Capture the cell that displays the provided text and extract its (x, y) central coordinate. 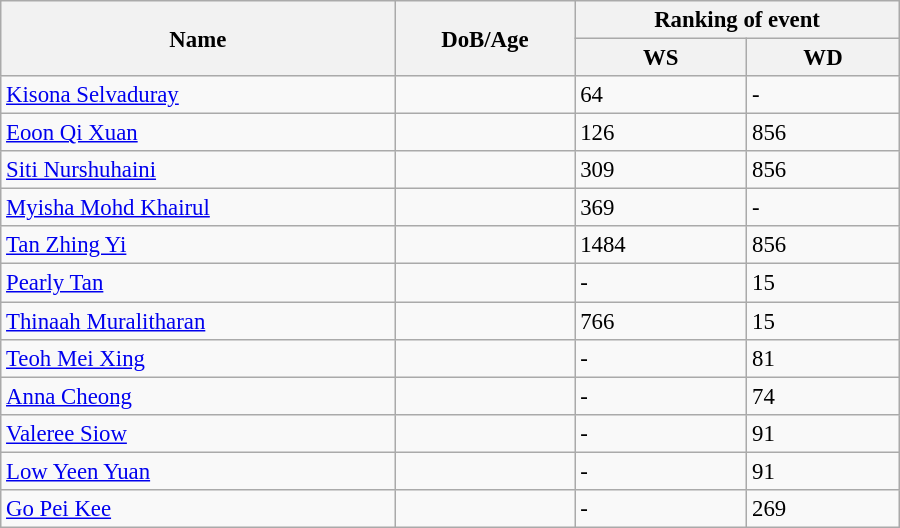
Pearly Tan (198, 283)
Eoon Qi Xuan (198, 133)
Tan Zhing Yi (198, 245)
WD (824, 58)
Anna Cheong (198, 396)
Go Pei Kee (198, 509)
Myisha Mohd Khairul (198, 208)
269 (824, 509)
Ranking of event (737, 20)
81 (824, 358)
Teoh Mei Xing (198, 358)
1484 (661, 245)
766 (661, 321)
74 (824, 396)
Siti Nurshuhaini (198, 170)
64 (661, 95)
Low Yeen Yuan (198, 471)
Valeree Siow (198, 433)
309 (661, 170)
126 (661, 133)
Name (198, 38)
369 (661, 208)
DoB/Age (485, 38)
WS (661, 58)
Thinaah Muralitharan (198, 321)
Kisona Selvaduray (198, 95)
